From the cell containing the given text, extract its center point as [x, y] coordinate. 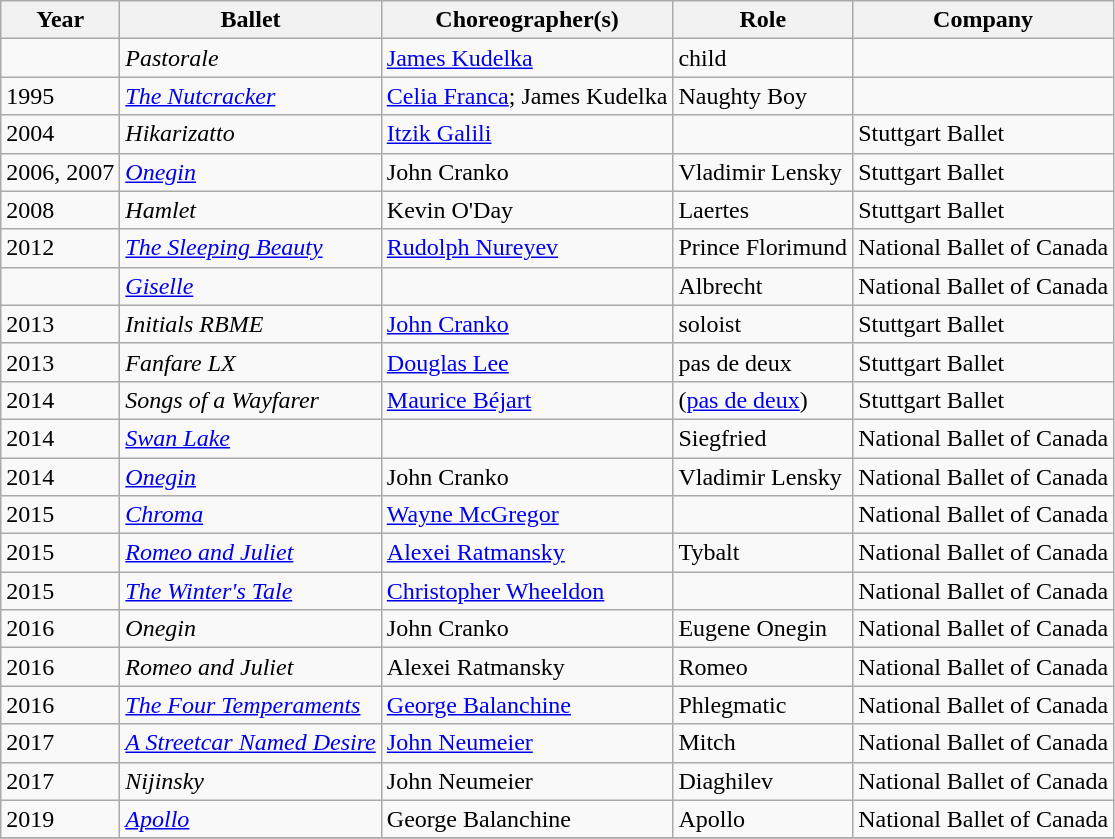
Company [984, 20]
pas de deux [763, 362]
Mitch [763, 743]
Kevin O'Day [527, 210]
Year [60, 20]
Laertes [763, 210]
Pastorale [250, 58]
Phlegmatic [763, 705]
Naughty Boy [763, 96]
Hikarizatto [250, 134]
Tybalt [763, 553]
Eugene Onegin [763, 629]
Initials RBME [250, 324]
The Winter's Tale [250, 591]
Albrecht [763, 286]
2004 [60, 134]
2006, 2007 [60, 172]
The Nutcracker [250, 96]
Giselle [250, 286]
Diaghilev [763, 781]
Nijinsky [250, 781]
child [763, 58]
2019 [60, 819]
Role [763, 20]
Itzik Galili [527, 134]
(pas de deux) [763, 400]
Chroma [250, 515]
Maurice Béjart [527, 400]
soloist [763, 324]
Siegfried [763, 438]
Rudolph Nureyev [527, 248]
Romeo [763, 667]
Prince Florimund [763, 248]
The Four Temperaments [250, 705]
Fanfare LX [250, 362]
1995 [60, 96]
Douglas Lee [527, 362]
2008 [60, 210]
2012 [60, 248]
Songs of a Wayfarer [250, 400]
A Streetcar Named Desire [250, 743]
The Sleeping Beauty [250, 248]
Celia Franca; James Kudelka [527, 96]
James Kudelka [527, 58]
Choreographer(s) [527, 20]
Hamlet [250, 210]
Ballet [250, 20]
Wayne McGregor [527, 515]
Christopher Wheeldon [527, 591]
Swan Lake [250, 438]
